Provide the [x, y] coordinate of the cell's center where the given text is located.  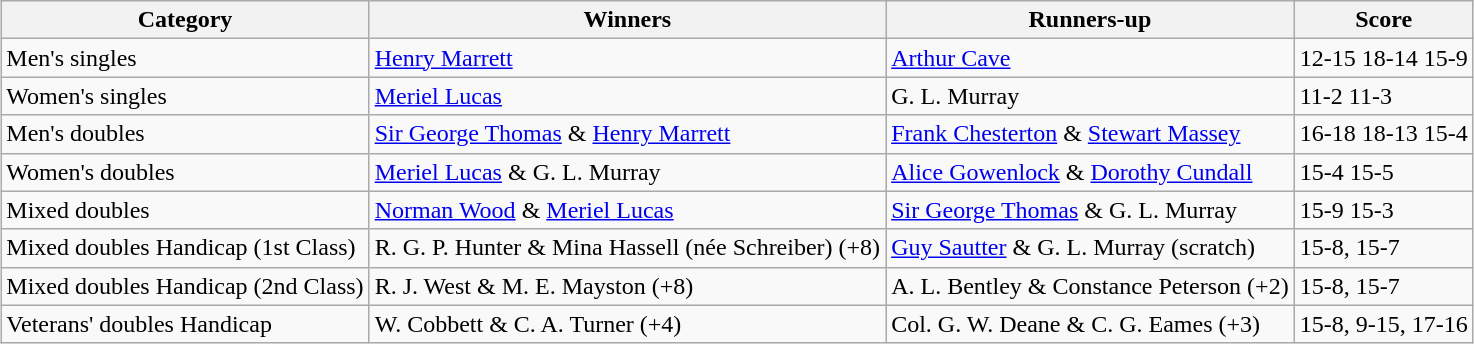
R. G. P. Hunter & Mina Hassell (née Schreiber) (+8) [627, 248]
G. L. Murray [1090, 96]
15-4 15-5 [1384, 172]
Sir George Thomas & Henry Marrett [627, 134]
Runners-up [1090, 20]
Mixed doubles [185, 210]
A. L. Bentley & Constance Peterson (+2) [1090, 286]
Meriel Lucas & G. L. Murray [627, 172]
W. Cobbett & C. A. Turner (+4) [627, 324]
Norman Wood & Meriel Lucas [627, 210]
Alice Gowenlock & Dorothy Cundall [1090, 172]
Col. G. W. Deane & C. G. Eames (+3) [1090, 324]
Veterans' doubles Handicap [185, 324]
11-2 11-3 [1384, 96]
Women's singles [185, 96]
Mixed doubles Handicap (1st Class) [185, 248]
Score [1384, 20]
16-18 18-13 15-4 [1384, 134]
Men's singles [185, 58]
Category [185, 20]
15-8, 9-15, 17-16 [1384, 324]
Henry Marrett [627, 58]
Arthur Cave [1090, 58]
Guy Sautter & G. L. Murray (scratch) [1090, 248]
Winners [627, 20]
Frank Chesterton & Stewart Massey [1090, 134]
Men's doubles [185, 134]
Sir George Thomas & G. L. Murray [1090, 210]
R. J. West & M. E. Mayston (+8) [627, 286]
15-9 15-3 [1384, 210]
Mixed doubles Handicap (2nd Class) [185, 286]
Women's doubles [185, 172]
12-15 18-14 15-9 [1384, 58]
Meriel Lucas [627, 96]
